Return the [x, y] coordinate for the center point of the cell that contains the specified text.  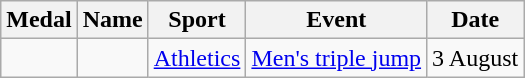
Event [336, 20]
Medal [39, 20]
Men's triple jump [336, 58]
Athletics [197, 58]
Date [476, 20]
3 August [476, 58]
Name [112, 20]
Sport [197, 20]
